Provide the (X, Y) coordinate of the cell's center where the given text is located.  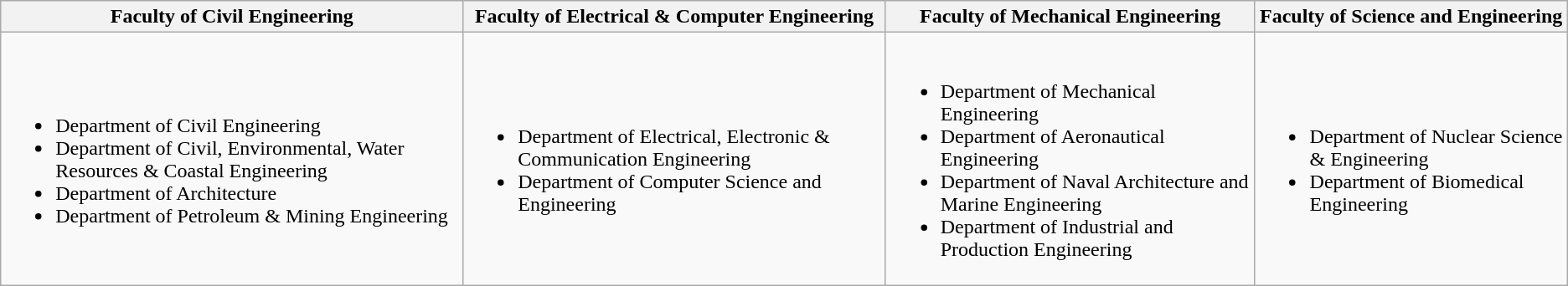
Faculty of Electrical & Computer Engineering (674, 17)
Department of Electrical, Electronic & Communication EngineeringDepartment of Computer Science and Engineering (674, 159)
Faculty of Civil Engineering (232, 17)
Faculty of Mechanical Engineering (1070, 17)
Department of Nuclear Science & EngineeringDepartment of Biomedical Engineering (1411, 159)
Faculty of Science and Engineering (1411, 17)
